Locate the cell with the specified text and output its [x, y] center coordinate. 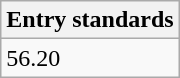
56.20 [90, 58]
Entry standards [90, 20]
